Capture the cell that displays the provided text and extract its [x, y] central coordinate. 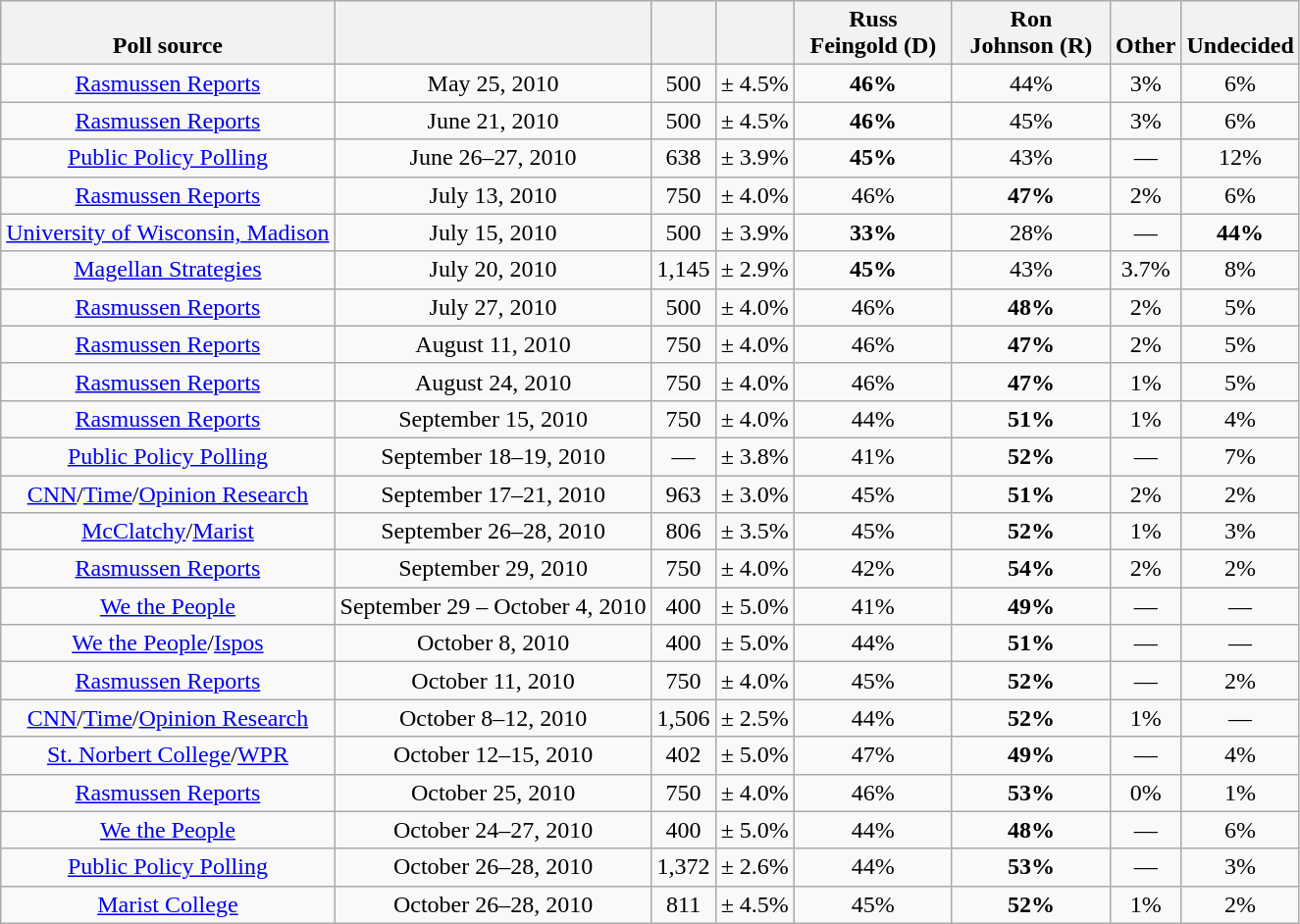
July 20, 2010 [493, 270]
June 26–27, 2010 [493, 158]
July 13, 2010 [493, 195]
33% [873, 232]
0% [1145, 793]
± 3.0% [754, 493]
McClatchy/Marist [168, 532]
October 8–12, 2010 [493, 718]
Other [1145, 33]
3.7% [1145, 270]
806 [683, 532]
811 [683, 904]
August 24, 2010 [493, 382]
RonJohnson (R) [1030, 33]
June 21, 2010 [493, 121]
12% [1240, 158]
Marist College [168, 904]
Poll source [168, 33]
We the People/Ispos [168, 643]
402 [683, 755]
September 29 – October 4, 2010 [493, 606]
University of Wisconsin, Madison [168, 232]
October 12–15, 2010 [493, 755]
October 24–27, 2010 [493, 830]
± 2.6% [754, 867]
September 26–28, 2010 [493, 532]
± 2.9% [754, 270]
October 25, 2010 [493, 793]
May 25, 2010 [493, 83]
1,506 [683, 718]
1,145 [683, 270]
July 27, 2010 [493, 307]
St. Norbert College/WPR [168, 755]
1,372 [683, 867]
October 11, 2010 [493, 681]
September 29, 2010 [493, 569]
± 3.5% [754, 532]
963 [683, 493]
± 2.5% [754, 718]
September 18–19, 2010 [493, 456]
September 15, 2010 [493, 419]
August 11, 2010 [493, 344]
7% [1240, 456]
28% [1030, 232]
42% [873, 569]
July 15, 2010 [493, 232]
Undecided [1240, 33]
54% [1030, 569]
638 [683, 158]
8% [1240, 270]
October 8, 2010 [493, 643]
± 3.8% [754, 456]
RussFeingold (D) [873, 33]
Magellan Strategies [168, 270]
September 17–21, 2010 [493, 493]
